Extract the [x, y] coordinate from the center of the cell holding the provided text.  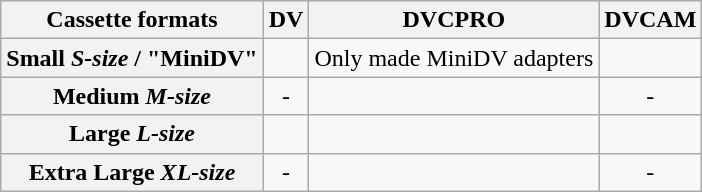
Large L-size [132, 134]
Medium M-size [132, 96]
Only made MiniDV adapters [454, 58]
Small S-size / "MiniDV" [132, 58]
Cassette formats [132, 20]
DVCAM [650, 20]
DVCPRO [454, 20]
DV [286, 20]
Extra Large XL-size [132, 172]
